Search for the cell housing the specified text and yield its (x, y) center coordinate. 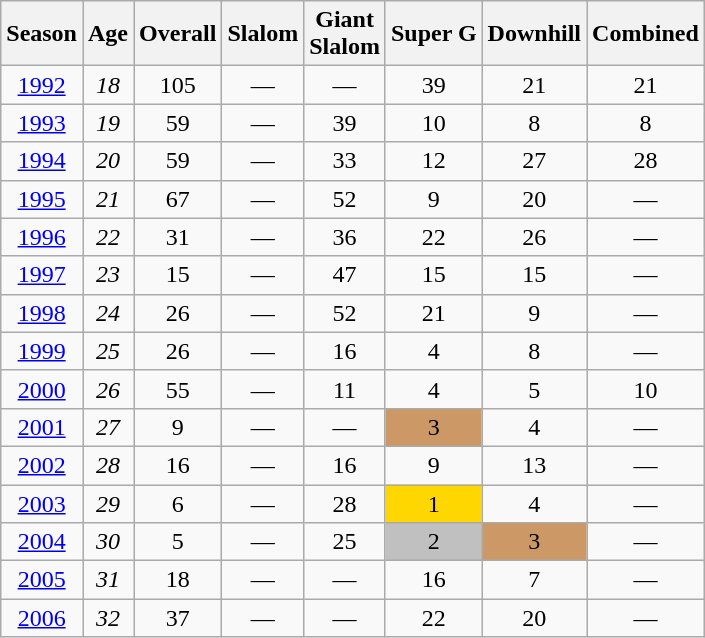
30 (108, 542)
19 (108, 123)
1999 (42, 351)
67 (178, 199)
1 (434, 503)
Super G (434, 34)
11 (345, 389)
2004 (42, 542)
2003 (42, 503)
36 (345, 237)
33 (345, 161)
7 (534, 580)
6 (178, 503)
2001 (42, 427)
47 (345, 275)
Downhill (534, 34)
2 (434, 542)
29 (108, 503)
1998 (42, 313)
Age (108, 34)
1992 (42, 85)
1993 (42, 123)
1997 (42, 275)
13 (534, 465)
2002 (42, 465)
Overall (178, 34)
24 (108, 313)
2006 (42, 618)
105 (178, 85)
GiantSlalom (345, 34)
1996 (42, 237)
Combined (646, 34)
37 (178, 618)
2005 (42, 580)
1994 (42, 161)
12 (434, 161)
Season (42, 34)
55 (178, 389)
23 (108, 275)
32 (108, 618)
Slalom (263, 34)
2000 (42, 389)
1995 (42, 199)
